Output the (X, Y) coordinate of the center of the cell containing the given text.  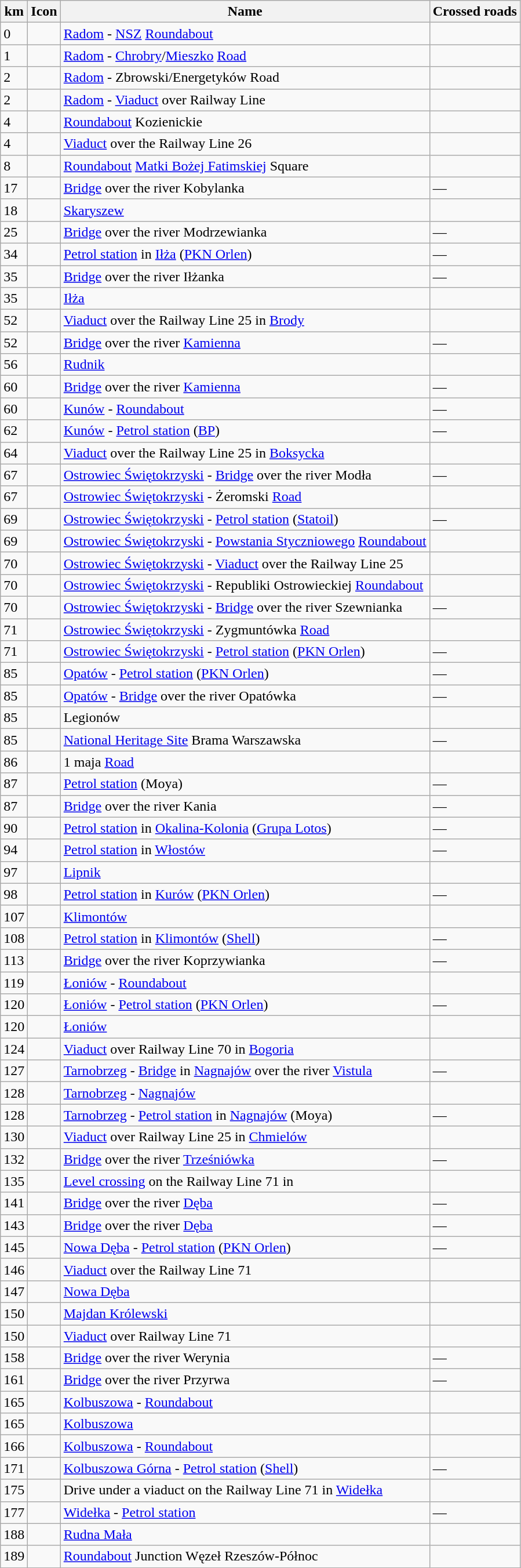
Nowa Dęba (245, 1291)
Legionów (245, 718)
Ostrowiec Świętokrzyski - Petrol station (PKN Orlen) (245, 652)
Skaryszew (245, 210)
Viaduct over Railway Line 25 in Chmielów (245, 1137)
Radom - NSZ Roundabout (245, 34)
177 (14, 1512)
113 (14, 960)
Bridge over the river Kania (245, 806)
Opatów - Petrol station (PKN Orlen) (245, 674)
Bridge over the river Kobylanka (245, 188)
Ostrowiec Świętokrzyski - Zygmuntówka Road (245, 629)
141 (14, 1203)
Petrol station in Okalina-Kolonia (Grupa Lotos) (245, 828)
Petrol station in Klimontów (Shell) (245, 938)
143 (14, 1225)
Opatów - Bridge over the river Opatówka (245, 696)
Petrol station (Moya) (245, 784)
Nowa Dęba - Petrol station (PKN Orlen) (245, 1247)
Crossed roads (475, 12)
Petrol station in Iłża (PKN Orlen) (245, 254)
132 (14, 1159)
94 (14, 850)
Łoniów (245, 1027)
25 (14, 232)
171 (14, 1468)
Viaduct over Railway Line 70 in Bogoria (245, 1049)
Rudna Mała (245, 1534)
Iłża (245, 299)
Name (245, 12)
Bridge over the river Werynia (245, 1358)
62 (14, 431)
Kolbuszowa Górna - Petrol station (Shell) (245, 1468)
Icon (44, 12)
Ostrowiec Świętokrzyski - Bridge over the river Modła (245, 475)
147 (14, 1291)
Tarnobrzeg - Nagnajów (245, 1093)
98 (14, 894)
18 (14, 210)
Roundabout Matki Bożej Fatimskiej Square (245, 166)
Roundabout Junction Węzeł Rzeszów-Północ (245, 1556)
Kolbuszowa (245, 1424)
Ostrowiec Świętokrzyski - Żeromski Road (245, 497)
135 (14, 1181)
Łoniów - Petrol station (PKN Orlen) (245, 1005)
Tarnobrzeg - Bridge in Nagnajów over the river Vistula (245, 1071)
97 (14, 872)
Majdan Królewski (245, 1313)
Bridge over the river Trześniówka (245, 1159)
Radom - Zbrowski/Energetyków Road (245, 78)
Ostrowiec Świętokrzyski - Petrol station (Statoil) (245, 519)
Level crossing on the Railway Line 71 in (245, 1181)
Petrol station in Włostów (245, 850)
166 (14, 1446)
Viaduct over the Railway Line 26 (245, 144)
Kunów - Petrol station (BP) (245, 431)
Bridge over the river Koprzywianka (245, 960)
56 (14, 365)
189 (14, 1556)
17 (14, 188)
8 (14, 166)
90 (14, 828)
Lipnik (245, 872)
Ostrowiec Świętokrzyski - Republiki Ostrowieckiej Roundabout (245, 585)
1 maja Road (245, 762)
Viaduct over the Railway Line 25 in Boksycka (245, 453)
130 (14, 1137)
86 (14, 762)
Kunów - Roundabout (245, 409)
124 (14, 1049)
Rudnik (245, 365)
Bridge over the river Modrzewianka (245, 232)
64 (14, 453)
127 (14, 1071)
175 (14, 1490)
Radom - Chrobry/Mieszko Road (245, 56)
Roundabout Kozienickie (245, 122)
Viaduct over Railway Line 71 (245, 1335)
Drive under a viaduct on the Railway Line 71 in Widełka (245, 1490)
Ostrowiec Świętokrzyski - Viaduct over the Railway Line 25 (245, 563)
119 (14, 983)
Viaduct over the Railway Line 71 (245, 1269)
161 (14, 1380)
188 (14, 1534)
Ostrowiec Świętokrzyski - Powstania Styczniowego Roundabout (245, 541)
Bridge over the river Przyrwa (245, 1380)
145 (14, 1247)
158 (14, 1358)
0 (14, 34)
Łoniów - Roundabout (245, 983)
Ostrowiec Świętokrzyski - Bridge over the river Szewnianka (245, 607)
km (14, 12)
107 (14, 916)
Bridge over the river Iłżanka (245, 277)
146 (14, 1269)
108 (14, 938)
Tarnobrzeg - Petrol station in Nagnajów (Moya) (245, 1115)
National Heritage Site Brama Warszawska (245, 740)
34 (14, 254)
Klimontów (245, 916)
Petrol station in Kurów (PKN Orlen) (245, 894)
1 (14, 56)
Widełka - Petrol station (245, 1512)
Radom - Viaduct over Railway Line (245, 100)
Viaduct over the Railway Line 25 in Brody (245, 321)
